Output the [x, y] coordinate of the center of the cell containing the given text.  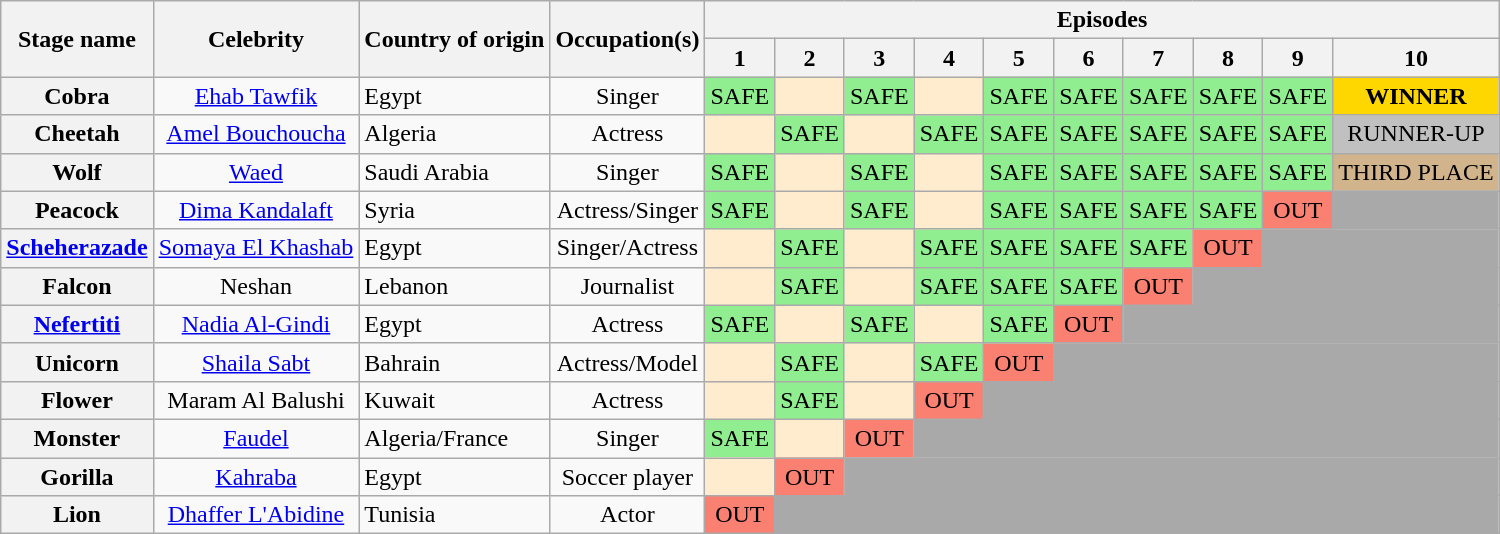
Cobra [77, 96]
Occupation(s) [628, 39]
9 [1298, 58]
Nadia Al-Gindi [256, 324]
Lebanon [454, 286]
Ehab Tawfik [256, 96]
Kuwait [454, 400]
Kahraba [256, 477]
Stage name [77, 39]
Lion [77, 515]
Monster [77, 438]
Tunisia [454, 515]
Flower [77, 400]
Nefertiti [77, 324]
2 [810, 58]
Wolf [77, 172]
Algeria [454, 134]
RUNNER-UP [1416, 134]
Journalist [628, 286]
Shaila Sabt [256, 362]
Actress/Model [628, 362]
Dima Kandalaft [256, 210]
THIRD PLACE [1416, 172]
6 [1089, 58]
Episodes [1102, 20]
Soccer player [628, 477]
4 [949, 58]
Scheherazade [77, 248]
Waed [256, 172]
Actress/Singer [628, 210]
7 [1158, 58]
Syria [454, 210]
Neshan [256, 286]
Faudel [256, 438]
WINNER [1416, 96]
Actor [628, 515]
Singer/Actress [628, 248]
Saudi Arabia [454, 172]
Amel Bouchoucha [256, 134]
Celebrity [256, 39]
3 [879, 58]
Country of origin [454, 39]
10 [1416, 58]
Bahrain [454, 362]
8 [1228, 58]
Maram Al Balushi [256, 400]
5 [1019, 58]
Peacock [77, 210]
Somaya El Khashab [256, 248]
Falcon [77, 286]
1 [740, 58]
Algeria/France [454, 438]
Unicorn [77, 362]
Gorilla [77, 477]
Cheetah [77, 134]
Dhaffer L'Abidine [256, 515]
